From the cell containing the given text, extract its center point as (x, y) coordinate. 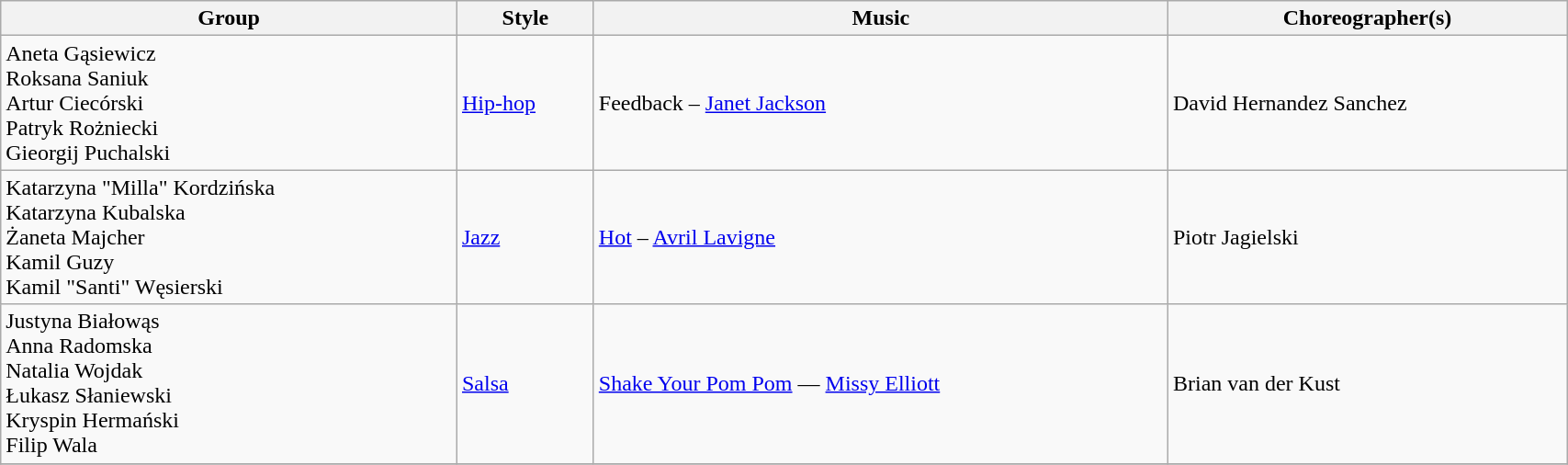
Hip-hop (525, 103)
Salsa (525, 384)
Jazz (525, 237)
Brian van der Kust (1367, 384)
Choreographer(s) (1367, 18)
Piotr Jagielski (1367, 237)
Katarzyna "Milla" KordzińskaKatarzyna KubalskaŻaneta MajcherKamil GuzyKamil "Santi" Węsierski (230, 237)
Music (880, 18)
David Hernandez Sanchez (1367, 103)
Group (230, 18)
Hot – Avril Lavigne (880, 237)
Style (525, 18)
Shake Your Pom Pom — Missy Elliott (880, 384)
Aneta GąsiewiczRoksana SaniukArtur CiecórskiPatryk RożnieckiGieorgij Puchalski (230, 103)
Feedback – Janet Jackson (880, 103)
Justyna BiałowąsAnna RadomskaNatalia WojdakŁukasz SłaniewskiKryspin HermańskiFilip Wala (230, 384)
